From the cell containing the given text, extract its center point as [X, Y] coordinate. 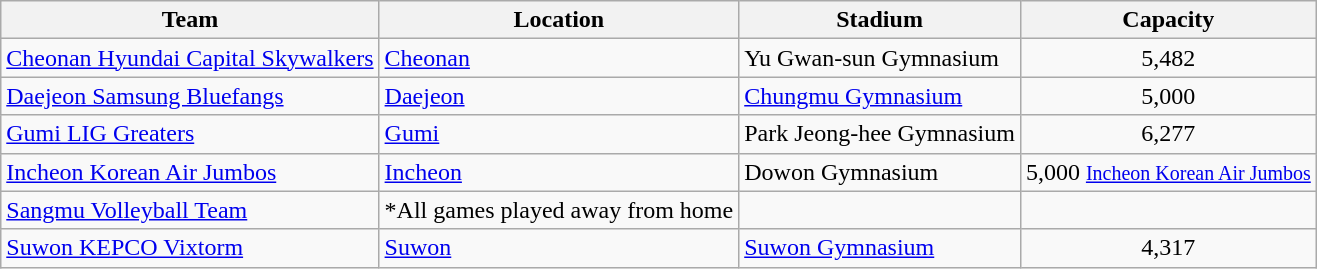
Suwon [559, 248]
5,482 [1168, 58]
Team [190, 20]
Suwon KEPCO Vixtorm [190, 248]
Cheonan [559, 58]
Daejeon Samsung Bluefangs [190, 96]
4,317 [1168, 248]
Yu Gwan-sun Gymnasium [880, 58]
Capacity [1168, 20]
Incheon [559, 172]
Dowon Gymnasium [880, 172]
5,000 [1168, 96]
Gumi LIG Greaters [190, 134]
Stadium [880, 20]
Incheon Korean Air Jumbos [190, 172]
Location [559, 20]
6,277 [1168, 134]
*All games played away from home [559, 210]
Cheonan Hyundai Capital Skywalkers [190, 58]
Suwon Gymnasium [880, 248]
Gumi [559, 134]
Chungmu Gymnasium [880, 96]
Sangmu Volleyball Team [190, 210]
Park Jeong-hee Gymnasium [880, 134]
Daejeon [559, 96]
5,000 Incheon Korean Air Jumbos [1168, 172]
